Output the [x, y] coordinate of the center of the cell containing the given text.  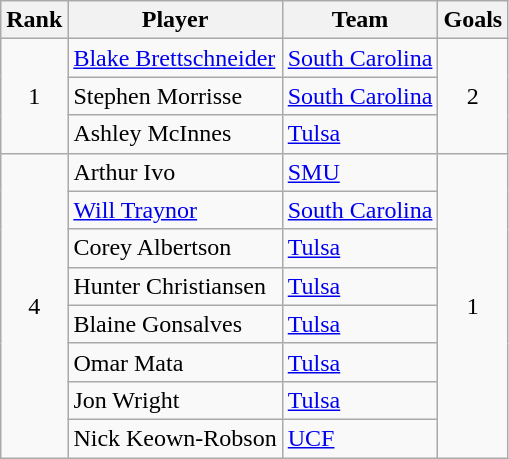
Corey Albertson [175, 248]
Player [175, 20]
UCF [360, 438]
Blaine Gonsalves [175, 324]
Will Traynor [175, 210]
Goals [473, 20]
Jon Wright [175, 400]
Hunter Christiansen [175, 286]
Omar Mata [175, 362]
2 [473, 96]
4 [34, 305]
Team [360, 20]
Nick Keown-Robson [175, 438]
Blake Brettschneider [175, 58]
Ashley McInnes [175, 134]
Stephen Morrisse [175, 96]
Rank [34, 20]
Arthur Ivo [175, 172]
SMU [360, 172]
